Detect which cell encompasses the target text, then output its [x, y] center coordinate. 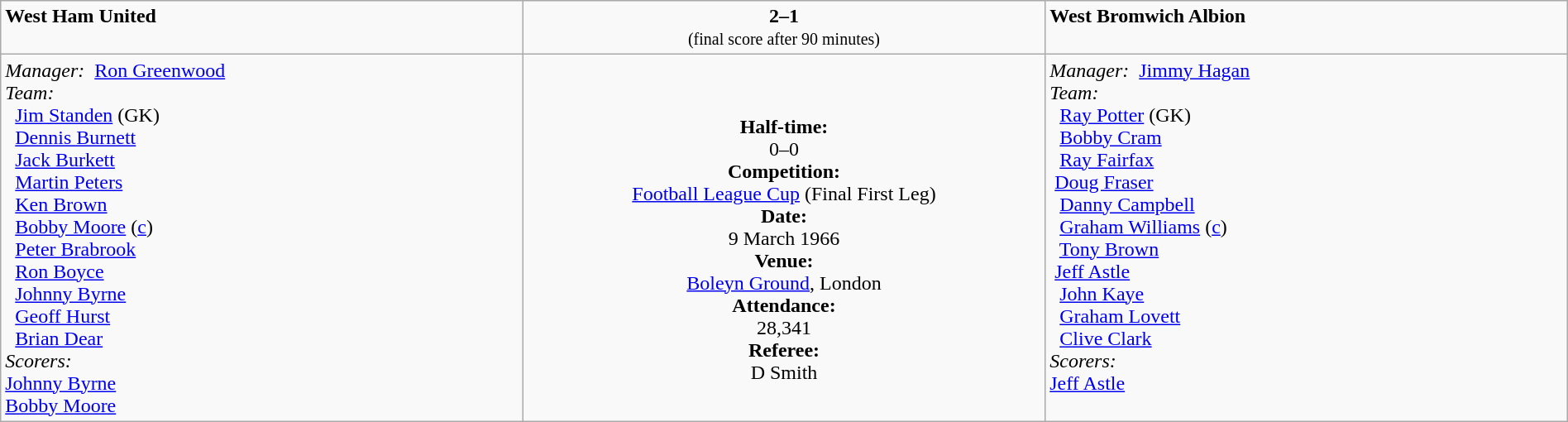
West Bromwich Albion [1307, 28]
2–1(final score after 90 minutes) [784, 28]
West Ham United [262, 28]
Half-time:0–0Competition:Football League Cup (Final First Leg)Date: 9 March 1966Venue:Boleyn Ground, LondonAttendance: 28,341Referee: D Smith [784, 238]
